Identify which cell holds the provided text, then report its (x, y) central coordinate. 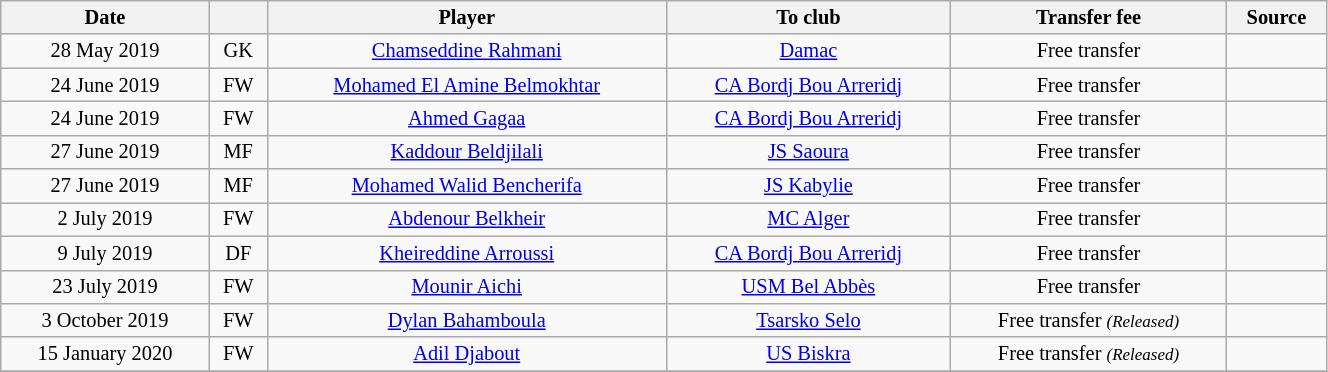
USM Bel Abbès (808, 287)
JS Kabylie (808, 186)
Damac (808, 51)
23 July 2019 (105, 287)
Date (105, 17)
To club (808, 17)
Adil Djabout (466, 354)
Ahmed Gagaa (466, 118)
Kaddour Beldjilali (466, 152)
DF (238, 253)
28 May 2019 (105, 51)
15 January 2020 (105, 354)
Tsarsko Selo (808, 320)
Player (466, 17)
Source (1276, 17)
Transfer fee (1089, 17)
3 October 2019 (105, 320)
Mohamed El Amine Belmokhtar (466, 85)
Chamseddine Rahmani (466, 51)
MC Alger (808, 219)
Abdenour Belkheir (466, 219)
Kheireddine Arroussi (466, 253)
Mounir Aichi (466, 287)
US Biskra (808, 354)
Mohamed Walid Bencherifa (466, 186)
JS Saoura (808, 152)
2 July 2019 (105, 219)
Dylan Bahamboula (466, 320)
GK (238, 51)
9 July 2019 (105, 253)
